From the cell containing the given text, extract its center point as [X, Y] coordinate. 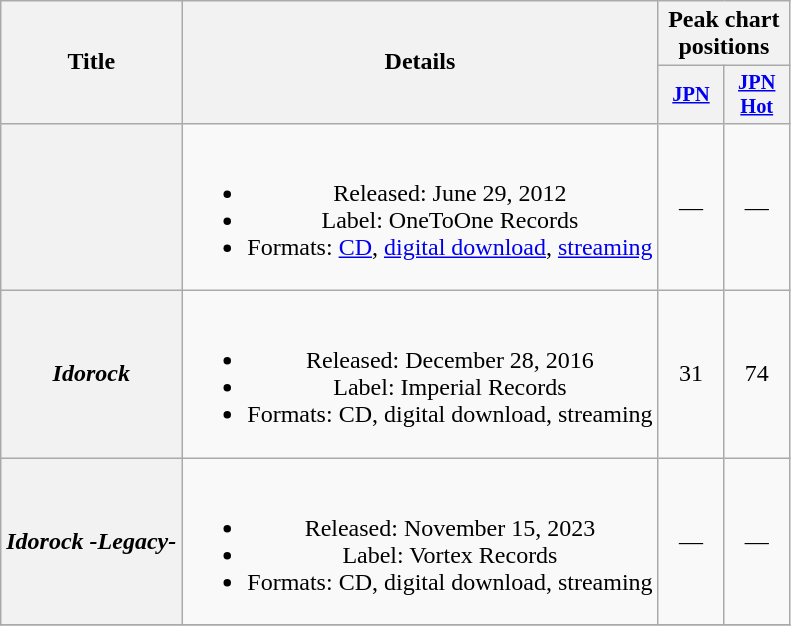
JPN [691, 95]
Released: June 29, 2012Label: OneToOne RecordsFormats: CD, digital download, streaming [420, 206]
Details [420, 62]
Title [92, 62]
JPNHot [757, 95]
Idorock -Legacy- [92, 542]
Released: December 28, 2016Label: Imperial RecordsFormats: CD, digital download, streaming [420, 374]
31 [691, 374]
Peak chart positions [724, 34]
Idorock [92, 374]
Released: November 15, 2023Label: Vortex RecordsFormats: CD, digital download, streaming [420, 542]
74 [757, 374]
